Return the [x, y] coordinate for the center point of the cell that contains the specified text.  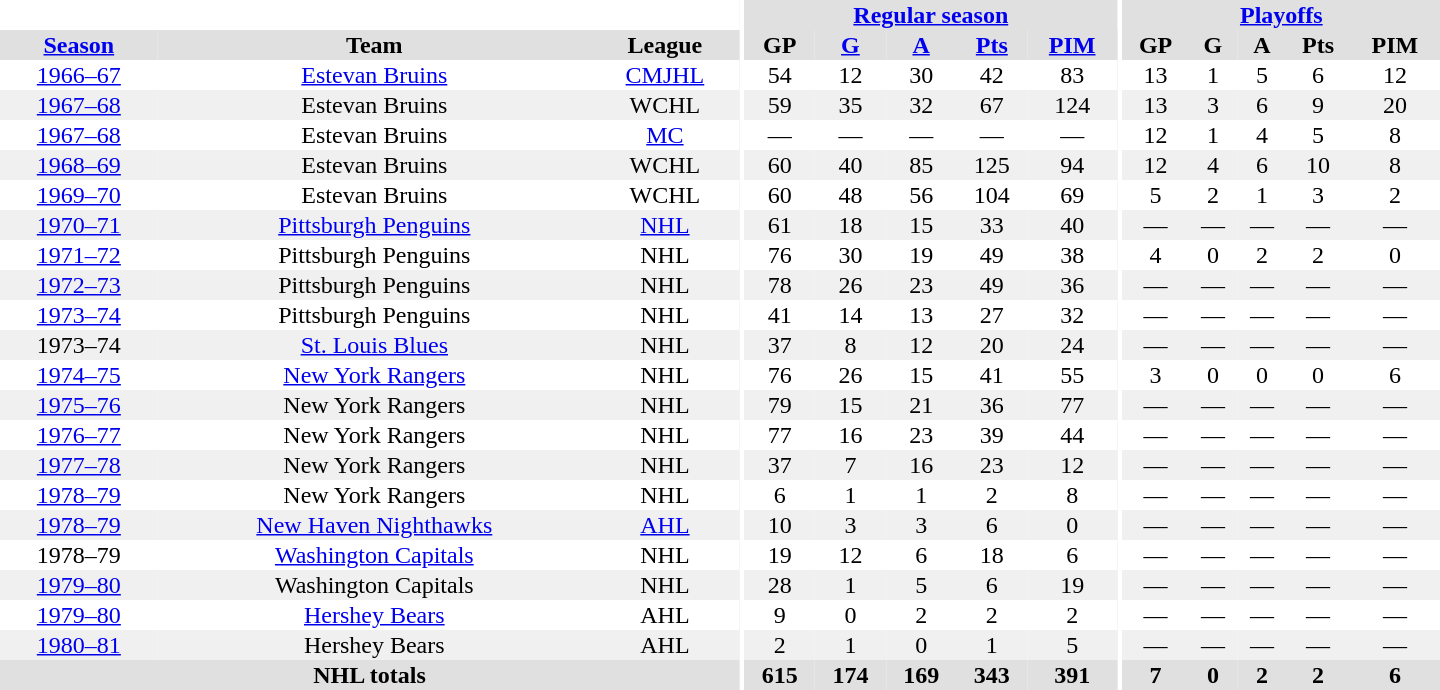
85 [922, 165]
54 [780, 75]
1980–81 [79, 645]
1966–67 [79, 75]
35 [850, 105]
55 [1072, 375]
67 [992, 105]
615 [780, 675]
83 [1072, 75]
33 [992, 225]
MC [665, 135]
44 [1072, 435]
Team [374, 45]
94 [1072, 165]
56 [922, 195]
124 [1072, 105]
24 [1072, 345]
1971–72 [79, 255]
Season [79, 45]
1977–78 [79, 465]
Regular season [930, 15]
169 [922, 675]
NHL totals [370, 675]
391 [1072, 675]
CMJHL [665, 75]
69 [1072, 195]
Playoffs [1282, 15]
27 [992, 315]
174 [850, 675]
59 [780, 105]
79 [780, 405]
1970–71 [79, 225]
14 [850, 315]
125 [992, 165]
St. Louis Blues [374, 345]
78 [780, 285]
104 [992, 195]
61 [780, 225]
1974–75 [79, 375]
38 [1072, 255]
21 [922, 405]
48 [850, 195]
1968–69 [79, 165]
1972–73 [79, 285]
39 [992, 435]
League [665, 45]
42 [992, 75]
New Haven Nighthawks [374, 525]
343 [992, 675]
28 [780, 585]
1976–77 [79, 435]
1969–70 [79, 195]
1975–76 [79, 405]
